Find where the given text appears and provide that cell's center as (x, y) coordinate. 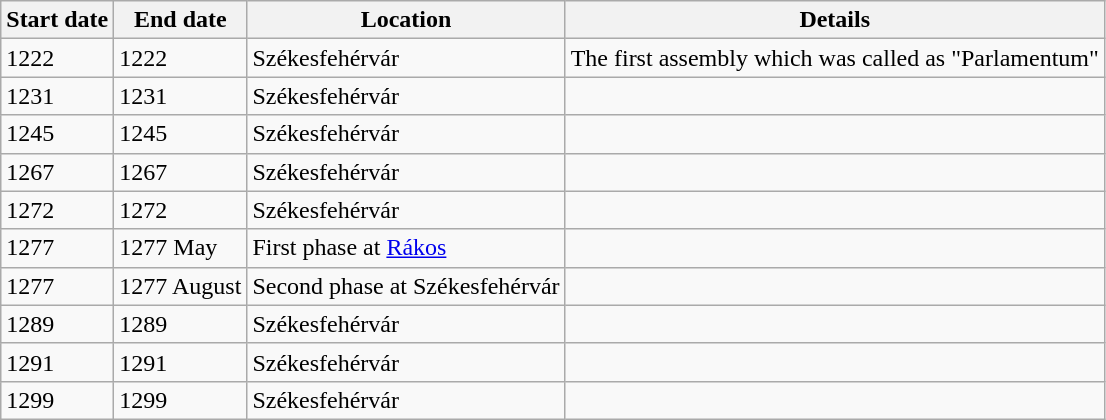
1277 May (180, 248)
Location (406, 20)
End date (180, 20)
Details (834, 20)
First phase at Rákos (406, 248)
The first assembly which was called as "Parlamentum" (834, 58)
1277 August (180, 286)
Second phase at Székesfehérvár (406, 286)
Start date (58, 20)
